Pinpoint the cell where the given text exists, returning its [x, y] midpoint coordinate. 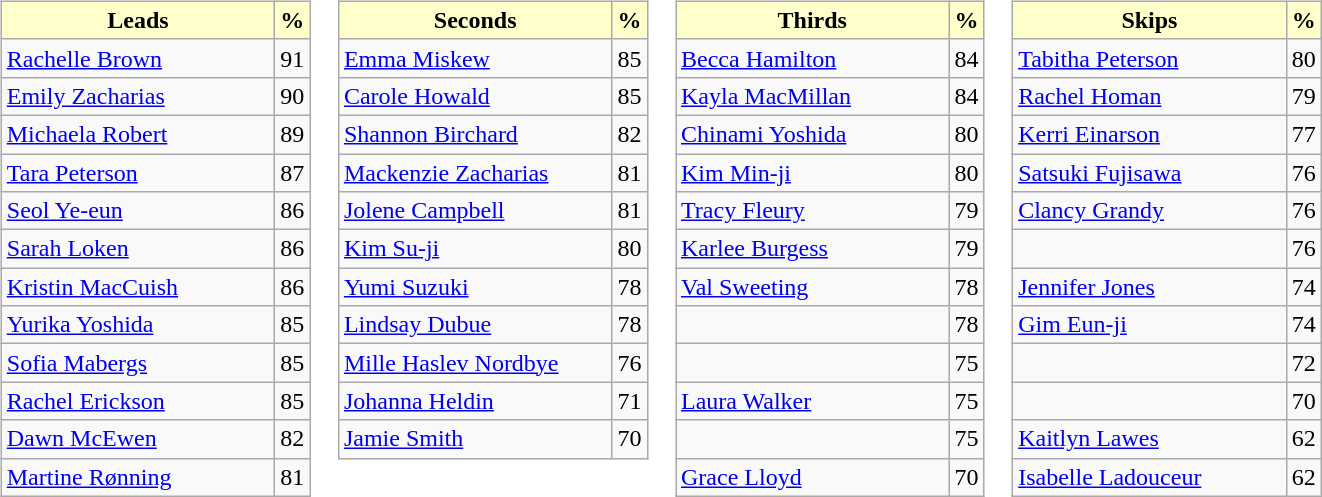
91 [292, 58]
Gim Eun-ji [1150, 325]
Tracy Fleury [813, 211]
Laura Walker [813, 401]
Isabelle Ladouceur [1150, 477]
Jennifer Jones [1150, 287]
Clancy Grandy [1150, 211]
Yurika Yoshida [138, 325]
87 [292, 173]
Yumi Suzuki [475, 287]
Leads [138, 20]
Emma Miskew [475, 58]
Seconds [475, 20]
Karlee Burgess [813, 249]
Chinami Yoshida [813, 134]
Rachelle Brown [138, 58]
Kerri Einarson [1150, 134]
Mille Haslev Nordbye [475, 363]
Emily Zacharias [138, 96]
Grace Lloyd [813, 477]
Kim Min-ji [813, 173]
Martine Rønning [138, 477]
Kaitlyn Lawes [1150, 439]
71 [630, 401]
Rachel Erickson [138, 401]
72 [1304, 363]
90 [292, 96]
Sofia Mabergs [138, 363]
Dawn McEwen [138, 439]
Rachel Homan [1150, 96]
Seol Ye-eun [138, 211]
Skips [1150, 20]
Satsuki Fujisawa [1150, 173]
Kayla MacMillan [813, 96]
Kim Su-ji [475, 249]
Mackenzie Zacharias [475, 173]
Val Sweeting [813, 287]
Shannon Birchard [475, 134]
Johanna Heldin [475, 401]
Jolene Campbell [475, 211]
Thirds [813, 20]
Tabitha Peterson [1150, 58]
89 [292, 134]
77 [1304, 134]
Tara Peterson [138, 173]
Lindsay Dubue [475, 325]
Michaela Robert [138, 134]
Carole Howald [475, 96]
Kristin MacCuish [138, 287]
Becca Hamilton [813, 58]
Jamie Smith [475, 439]
Sarah Loken [138, 249]
